From the cell containing the given text, extract its center point as [x, y] coordinate. 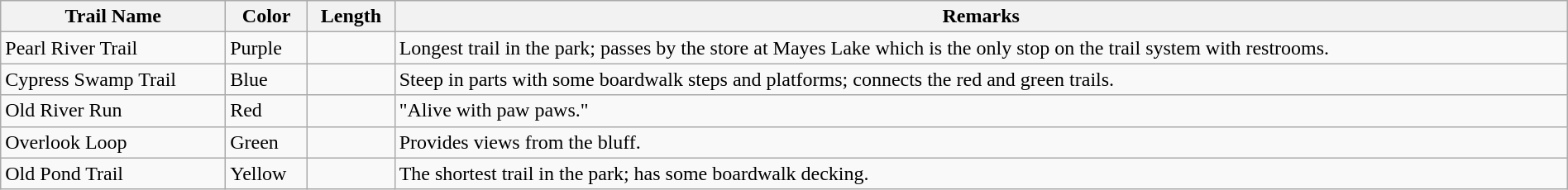
Yellow [266, 173]
Trail Name [113, 17]
Length [351, 17]
Pearl River Trail [113, 48]
Old Pond Trail [113, 173]
Red [266, 111]
Color [266, 17]
The shortest trail in the park; has some boardwalk decking. [981, 173]
Longest trail in the park; passes by the store at Mayes Lake which is the only stop on the trail system with restrooms. [981, 48]
Provides views from the bluff. [981, 142]
"Alive with paw paws." [981, 111]
Cypress Swamp Trail [113, 79]
Purple [266, 48]
Blue [266, 79]
Old River Run [113, 111]
Overlook Loop [113, 142]
Green [266, 142]
Steep in parts with some boardwalk steps and platforms; connects the red and green trails. [981, 79]
Remarks [981, 17]
